Locate the cell with the specified text and output its (x, y) center coordinate. 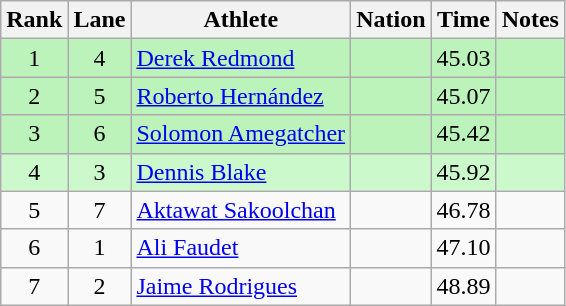
Athlete (241, 20)
45.03 (464, 58)
Derek Redmond (241, 58)
45.07 (464, 96)
Lane (100, 20)
46.78 (464, 210)
Ali Faudet (241, 248)
Solomon Amegatcher (241, 134)
Jaime Rodrigues (241, 286)
45.42 (464, 134)
Nation (391, 20)
Roberto Hernández (241, 96)
Dennis Blake (241, 172)
Aktawat Sakoolchan (241, 210)
45.92 (464, 172)
Time (464, 20)
Rank (34, 20)
48.89 (464, 286)
Notes (530, 20)
47.10 (464, 248)
